Provide the [x, y] coordinate of the cell's center where the given text is located.  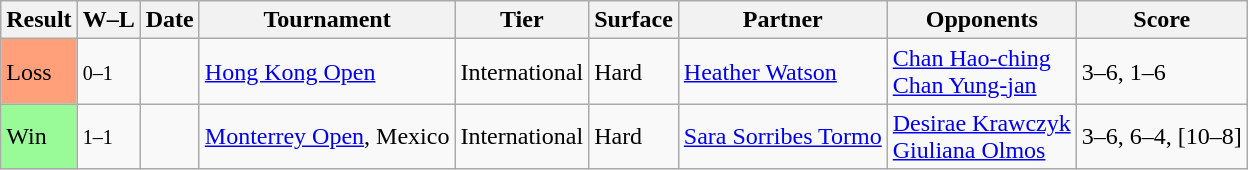
Loss [39, 72]
Hong Kong Open [327, 72]
Score [1162, 20]
Date [170, 20]
Tournament [327, 20]
Heather Watson [782, 72]
1–1 [108, 136]
W–L [108, 20]
Sara Sorribes Tormo [782, 136]
Tier [522, 20]
Opponents [982, 20]
0–1 [108, 72]
Surface [634, 20]
Result [39, 20]
Win [39, 136]
3–6, 1–6 [1162, 72]
Desirae Krawczyk Giuliana Olmos [982, 136]
3–6, 6–4, [10–8] [1162, 136]
Monterrey Open, Mexico [327, 136]
Chan Hao-ching Chan Yung-jan [982, 72]
Partner [782, 20]
